Output the [x, y] coordinate of the center of the cell containing the given text.  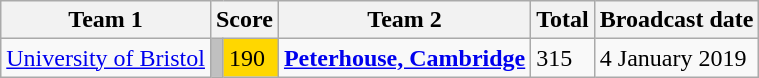
315 [563, 58]
Score [244, 20]
University of Bristol [106, 58]
Team 1 [106, 20]
Peterhouse, Cambridge [404, 58]
Total [563, 20]
4 January 2019 [676, 58]
190 [250, 58]
Team 2 [404, 20]
Broadcast date [676, 20]
